Output the (X, Y) coordinate of the center of the cell containing the given text.  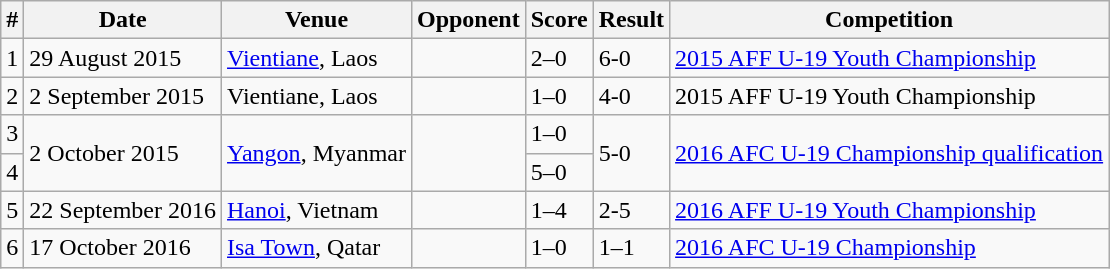
6-0 (631, 58)
Yangon, Myanmar (317, 153)
3 (12, 134)
5-0 (631, 153)
5–0 (559, 172)
2016 AFF U-19 Youth Championship (890, 210)
Result (631, 20)
Isa Town, Qatar (317, 248)
1–4 (559, 210)
2016 AFC U-19 Championship qualification (890, 153)
22 September 2016 (123, 210)
# (12, 20)
17 October 2016 (123, 248)
2016 AFC U-19 Championship (890, 248)
6 (12, 248)
29 August 2015 (123, 58)
5 (12, 210)
4-0 (631, 96)
4 (12, 172)
Date (123, 20)
2 (12, 96)
1 (12, 58)
2 October 2015 (123, 153)
2-5 (631, 210)
Competition (890, 20)
2 September 2015 (123, 96)
1–1 (631, 248)
2–0 (559, 58)
Hanoi, Vietnam (317, 210)
Venue (317, 20)
Score (559, 20)
Opponent (468, 20)
